Provide the (x, y) coordinate of the cell's center where the given text is located.  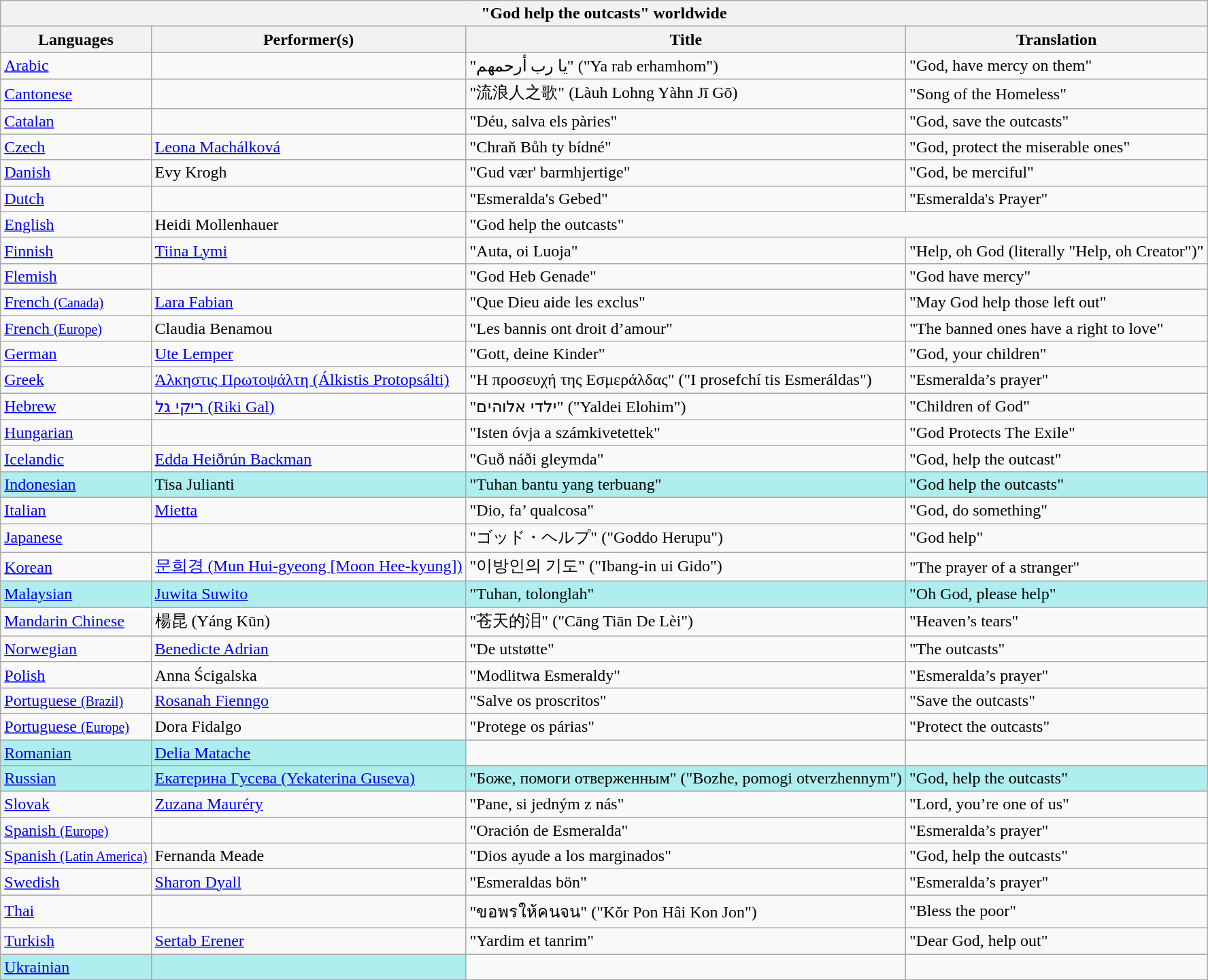
"Modlitwa Esmeraldy" (686, 675)
"ילדי אלוהים" ("Yaldei Elohim") (686, 407)
"Gud vær' barmhjertige" (686, 173)
"God, have mercy on them" (1057, 66)
"ゴッド・ヘルプ" ("Goddo Herupu") (686, 539)
"Η προσευχή της Εσμεράλδας" ("I prosefchí tis Esmeráldas") (686, 380)
Italian (76, 510)
"De utstøtte" (686, 649)
Japanese (76, 539)
"Dios ayude a los marginados" (686, 856)
"God Heb Genade" (686, 276)
Flemish (76, 276)
Rosanah Fienngo (309, 700)
Arabic (76, 66)
"苍天的泪" ("Cāng Tiān De Lèi") (686, 622)
"Help, oh God (literally "Help, oh Creator")" (1057, 250)
Translation (1057, 39)
Edda Heiðrún Backman (309, 458)
Anna Ścigalska (309, 675)
Languages (76, 39)
Dora Fidalgo (309, 726)
Dutch (76, 199)
"God, be merciful" (1057, 173)
"God, save the outcasts" (1057, 121)
Danish (76, 173)
Heidi Mollenhauer (309, 224)
"Боже, помоги отверженным" ("Bozhe, pomogi otverzhennym") (686, 779)
"Que Dieu aide les exclus" (686, 302)
"Chraň Bůh ty bídné" (686, 147)
Catalan (76, 121)
"Esmeraldas bön" (686, 882)
French (Canada) (76, 302)
Sertab Erener (309, 941)
"Gott, deine Kinder" (686, 354)
"Les bannis ont droit d’amour" (686, 328)
"Yardim et tanrim" (686, 941)
Swedish (76, 882)
"Auta, oi Luoja" (686, 250)
"Protect the outcasts" (1057, 726)
楊昆 (Yáng Kūn) (309, 622)
"God, protect the miserable ones" (1057, 147)
Ute Lemper (309, 354)
Indonesian (76, 484)
Russian (76, 779)
Portuguese (Europe) (76, 726)
"Save the outcasts" (1057, 700)
Thai (76, 911)
Norwegian (76, 649)
"God have mercy" (1057, 276)
"Oración de Esmeralda" (686, 830)
"Salve os proscritos" (686, 700)
"Guð náði gleymda" (686, 458)
"Bless the poor" (1057, 911)
English (76, 224)
Cantonese (76, 94)
Icelandic (76, 458)
"Dear God, help out" (1057, 941)
Ukrainian (76, 966)
Evy Krogh (309, 173)
Mandarin Chinese (76, 622)
"ขอพรให้คนจน" ("Kŏr Pon Hâi Kon Jon") (686, 911)
Portuguese (Brazil) (76, 700)
ריקי גל (Riki Gal) (309, 407)
French (Europe) (76, 328)
Benedicte Adrian (309, 649)
Juwita Suwito (309, 594)
Performer(s) (309, 39)
Mietta (309, 510)
"The outcasts" (1057, 649)
"Song of the Homeless" (1057, 94)
Spanish (Latin America) (76, 856)
"Déu, salva els pàries" (686, 121)
"Dio, fa’ qualcosa" (686, 510)
"Children of God" (1057, 407)
"Oh God, please help" (1057, 594)
Turkish (76, 941)
"Isten óvja a számkivetettek" (686, 433)
"Pane, si jedným z nás" (686, 805)
"Protege os párias" (686, 726)
Екатерина Гусева (Yekaterina Guseva) (309, 779)
Finnish (76, 250)
Slovak (76, 805)
"Esmeralda's Prayer" (1057, 199)
"God, your children" (1057, 354)
"God Protects The Exile" (1057, 433)
"이방인의 기도" ("Ibang-in ui Gido") (686, 567)
"God, help the outcast" (1057, 458)
Tisa Julianti (309, 484)
Zuzana Mauréry (309, 805)
"God help" (1057, 539)
"流浪人之歌" (Làuh Lohng Yàhn Jī Gō) (686, 94)
"May God help those left out" (1057, 302)
Greek (76, 380)
"The banned ones have a right to love" (1057, 328)
Hebrew (76, 407)
Leona Machálková (309, 147)
"Lord, you’re one of us" (1057, 805)
Delia Matache (309, 753)
"God help the outcasts" worldwide (604, 14)
Fernanda Meade (309, 856)
문희경 (Mun Hui-gyeong [Moon Hee-kyung]) (309, 567)
Άλκηστις Πρωτοψάλτη (Álkistis Protopsálti) (309, 380)
"Tuhan bantu yang terbuang" (686, 484)
German (76, 354)
"The prayer of a stranger" (1057, 567)
"يا رب أرحمهم" ("Ya rab erhamhom") (686, 66)
Polish (76, 675)
"Tuhan, tolonglah" (686, 594)
Korean (76, 567)
Sharon Dyall (309, 882)
Spanish (Europe) (76, 830)
Claudia Benamou (309, 328)
Malaysian (76, 594)
Title (686, 39)
"Heaven’s tears" (1057, 622)
Hungarian (76, 433)
"Esmeralda's Gebed" (686, 199)
"God, do something" (1057, 510)
Czech (76, 147)
Tiina Lymi (309, 250)
Romanian (76, 753)
Lara Fabian (309, 302)
